From the cell containing the given text, extract its center point as [x, y] coordinate. 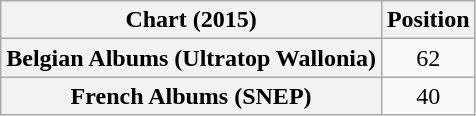
French Albums (SNEP) [192, 96]
40 [428, 96]
Belgian Albums (Ultratop Wallonia) [192, 58]
Position [428, 20]
Chart (2015) [192, 20]
62 [428, 58]
